Find where the given text appears and provide that cell's center as [x, y] coordinate. 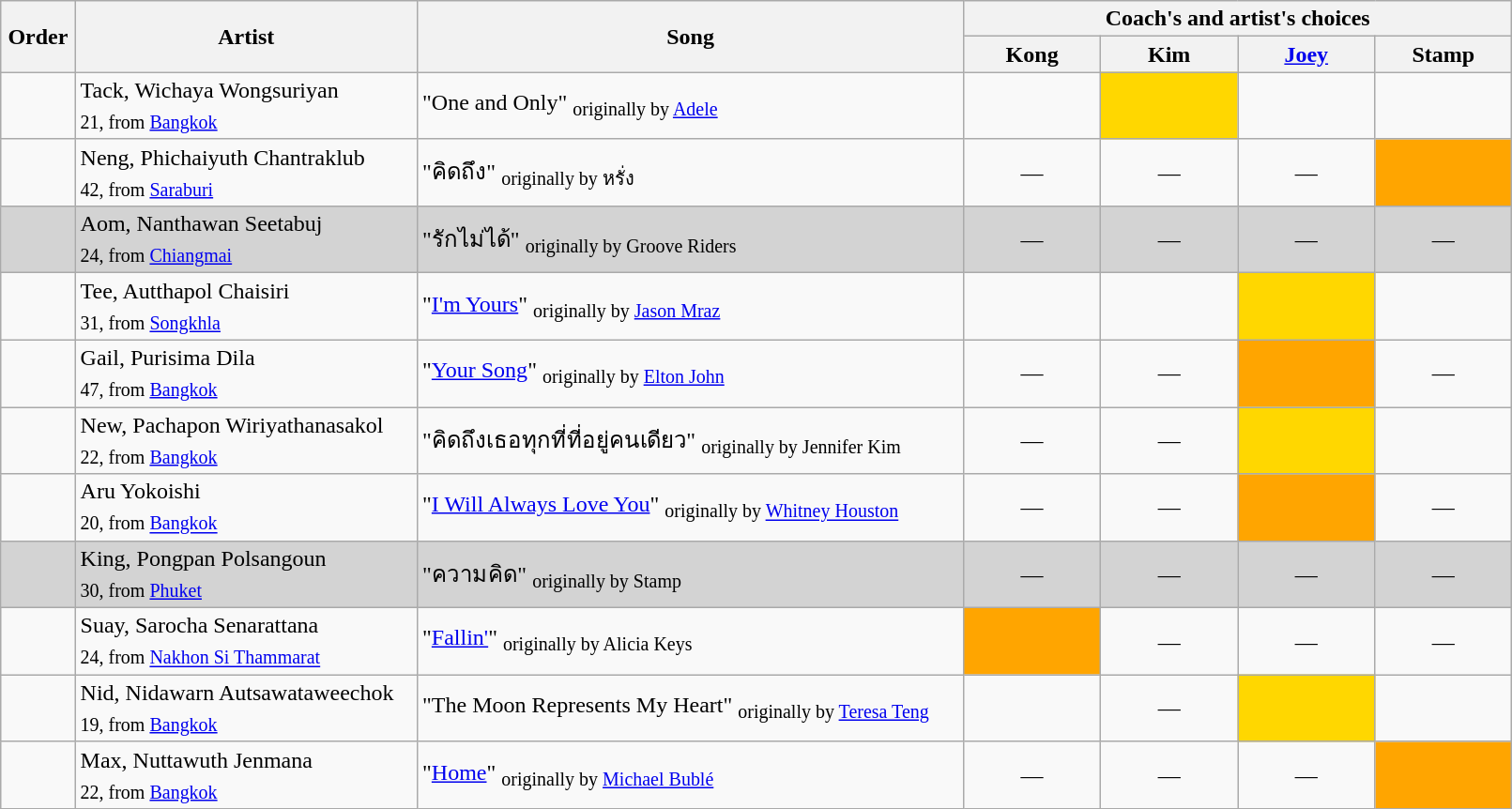
New, Pachapon Wiriyathanasakol22, from Bangkok [246, 441]
Kong [1032, 54]
Tack, Wichaya Wongsuriyan21, from Bangkok [246, 105]
Neng, Phichaiyuth Chantraklub42, from Saraburi [246, 173]
"The Moon Represents My Heart" originally by Teresa Teng [691, 708]
"I Will Always Love You" originally by Whitney Houston [691, 507]
"คิดถึงเธอทุกที่ที่อยู่คนเดียว" originally by Jennifer Kim [691, 441]
King, Pongpan Polsangoun30, from Phuket [246, 574]
Suay, Sarocha Senarattana24, from Nakhon Si Thammarat [246, 642]
Stamp [1443, 54]
"ความคิด" originally by Stamp [691, 574]
Aru Yokoishi20, from Bangkok [246, 507]
"Fallin'" originally by Alicia Keys [691, 642]
Song [691, 37]
"I'm Yours" originally by Jason Mraz [691, 306]
Gail, Purisima Dila47, from Bangkok [246, 374]
Joey [1306, 54]
Aom, Nanthawan Seetabuj24, from Chiangmai [246, 240]
"คิดถึง" originally by หรั่ง [691, 173]
Tee, Autthapol Chaisiri31, from Songkhla [246, 306]
"รักไม่ได้" originally by Groove Riders [691, 240]
Kim [1169, 54]
Artist [246, 37]
Nid, Nidawarn Autsawataweechok19, from Bangkok [246, 708]
"Home" originally by Michael Bublé [691, 775]
"One and Only" originally by Adele [691, 105]
Max, Nuttawuth Jenmana22, from Bangkok [246, 775]
"Your Song" originally by Elton John [691, 374]
Coach's and artist's choices [1238, 19]
Order [38, 37]
